Return the (x, y) coordinate for the center point of the cell that contains the specified text.  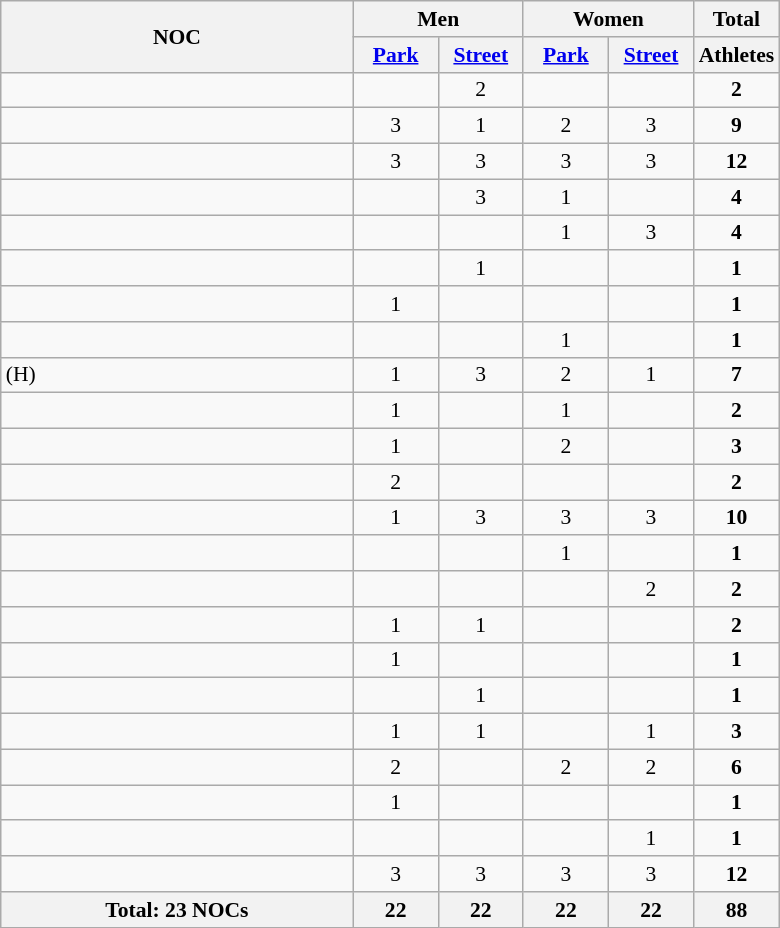
Total: 23 NOCs (177, 910)
10 (737, 518)
7 (737, 375)
Women (608, 19)
(H) (177, 375)
6 (737, 767)
88 (737, 910)
Total (737, 19)
Athletes (737, 55)
Men (438, 19)
9 (737, 126)
NOC (177, 36)
